Search for the cell housing the specified text and yield its [x, y] center coordinate. 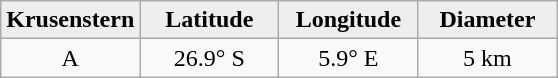
A [70, 58]
Krusenstern [70, 20]
5.9° E [348, 58]
5 km [488, 58]
Diameter [488, 20]
26.9° S [210, 58]
Latitude [210, 20]
Longitude [348, 20]
